Identify which cell holds the provided text, then report its [x, y] central coordinate. 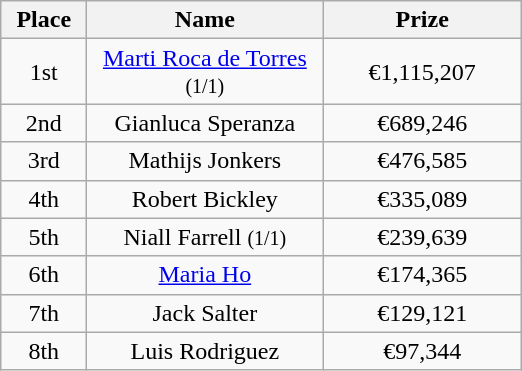
8th [44, 351]
2nd [44, 123]
Luis Rodriguez [205, 351]
Robert Bickley [205, 199]
3rd [44, 161]
€239,639 [422, 237]
Prize [422, 20]
€689,246 [422, 123]
6th [44, 275]
1st [44, 72]
Place [44, 20]
€1,115,207 [422, 72]
€129,121 [422, 313]
€476,585 [422, 161]
5th [44, 237]
Niall Farrell (1/1) [205, 237]
Jack Salter [205, 313]
€335,089 [422, 199]
€97,344 [422, 351]
Mathijs Jonkers [205, 161]
Gianluca Speranza [205, 123]
Name [205, 20]
Maria Ho [205, 275]
4th [44, 199]
€174,365 [422, 275]
7th [44, 313]
Marti Roca de Torres (1/1) [205, 72]
